Capture the cell that displays the provided text and extract its [x, y] central coordinate. 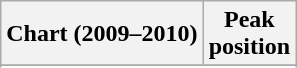
Chart (2009–2010) [102, 34]
Peakposition [249, 34]
